Detect which cell encompasses the target text, then output its [X, Y] center coordinate. 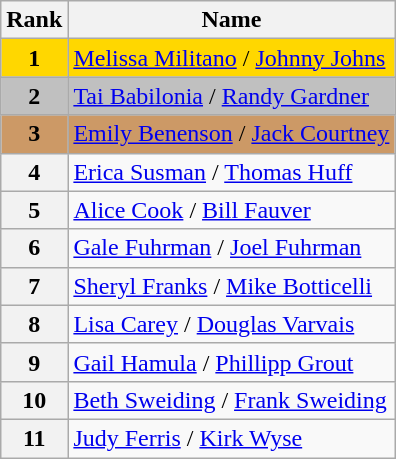
Emily Benenson / Jack Courtney [232, 134]
4 [34, 172]
Gail Hamula / Phillipp Grout [232, 362]
8 [34, 324]
5 [34, 210]
6 [34, 248]
Melissa Militano / Johnny Johns [232, 58]
Sheryl Franks / Mike Botticelli [232, 286]
3 [34, 134]
Name [232, 20]
Gale Fuhrman / Joel Fuhrman [232, 248]
2 [34, 96]
7 [34, 286]
9 [34, 362]
Rank [34, 20]
11 [34, 438]
Lisa Carey / Douglas Varvais [232, 324]
1 [34, 58]
Erica Susman / Thomas Huff [232, 172]
Alice Cook / Bill Fauver [232, 210]
Judy Ferris / Kirk Wyse [232, 438]
Beth Sweiding / Frank Sweiding [232, 400]
Tai Babilonia / Randy Gardner [232, 96]
10 [34, 400]
